Capture the cell that displays the provided text and extract its [X, Y] central coordinate. 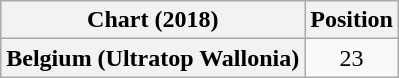
23 [352, 58]
Position [352, 20]
Chart (2018) [153, 20]
Belgium (Ultratop Wallonia) [153, 58]
